Return (x, y) of the center of cell containing provided text 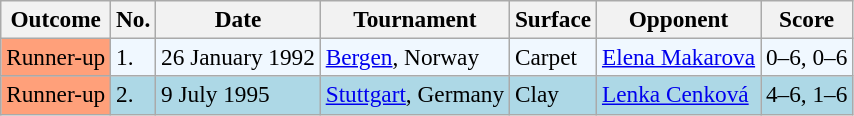
9 July 1995 (238, 95)
Opponent (679, 19)
Carpet (554, 57)
Tournament (414, 19)
Date (238, 19)
4–6, 1–6 (806, 95)
0–6, 0–6 (806, 57)
Clay (554, 95)
Bergen, Norway (414, 57)
Score (806, 19)
Outcome (56, 19)
Stuttgart, Germany (414, 95)
2. (134, 95)
Elena Makarova (679, 57)
No. (134, 19)
Lenka Cenková (679, 95)
Surface (554, 19)
26 January 1992 (238, 57)
1. (134, 57)
